From the cell containing the given text, extract its center point as [x, y] coordinate. 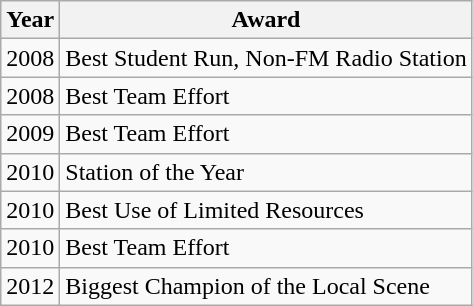
2009 [30, 134]
2012 [30, 286]
Year [30, 20]
Station of the Year [266, 172]
Best Student Run, Non-FM Radio Station [266, 58]
Award [266, 20]
Biggest Champion of the Local Scene [266, 286]
Best Use of Limited Resources [266, 210]
